Determine the (x, y) coordinate at the center of the cell enclosing the given text.  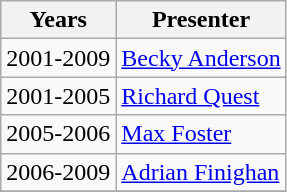
Richard Quest (201, 96)
2006-2009 (58, 172)
2001-2005 (58, 96)
Years (58, 20)
2001-2009 (58, 58)
2005-2006 (58, 134)
Becky Anderson (201, 58)
Max Foster (201, 134)
Adrian Finighan (201, 172)
Presenter (201, 20)
